Search for the cell housing the specified text and yield its (X, Y) center coordinate. 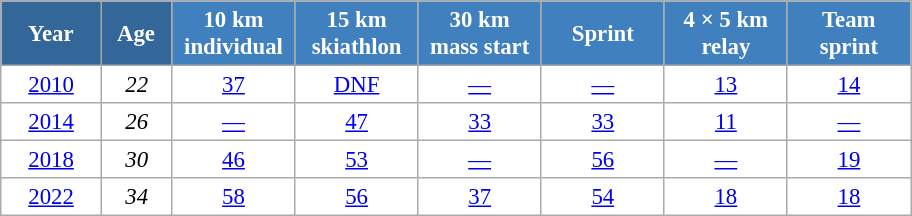
46 (234, 160)
30 km mass start (480, 34)
22 (136, 85)
2014 (52, 122)
Age (136, 34)
10 km individual (234, 34)
47 (356, 122)
2022 (52, 197)
Team sprint (848, 34)
53 (356, 160)
15 km skiathlon (356, 34)
2018 (52, 160)
54 (602, 197)
4 × 5 km relay (726, 34)
58 (234, 197)
Sprint (602, 34)
2010 (52, 85)
26 (136, 122)
30 (136, 160)
13 (726, 85)
DNF (356, 85)
34 (136, 197)
19 (848, 160)
Year (52, 34)
14 (848, 85)
11 (726, 122)
